Locate the cell with the specified text and output its [X, Y] center coordinate. 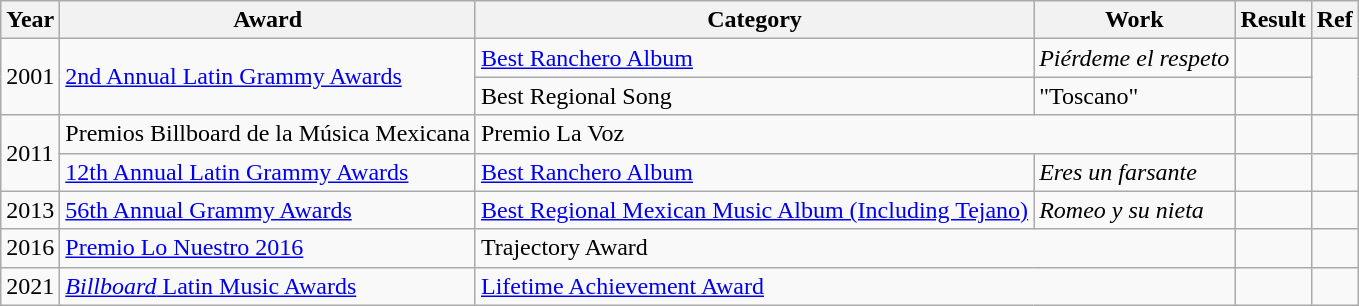
Romeo y su nieta [1134, 210]
2016 [30, 248]
Best Regional Song [754, 96]
"Toscano" [1134, 96]
Result [1273, 20]
Category [754, 20]
Eres un farsante [1134, 172]
Billboard Latin Music Awards [268, 286]
Premio Lo Nuestro 2016 [268, 248]
Lifetime Achievement Award [854, 286]
56th Annual Grammy Awards [268, 210]
Work [1134, 20]
2011 [30, 153]
Trajectory Award [854, 248]
Premios Billboard de la Música Mexicana [268, 134]
Premio La Voz [854, 134]
Best Regional Mexican Music Album (Including Tejano) [754, 210]
2001 [30, 77]
Year [30, 20]
12th Annual Latin Grammy Awards [268, 172]
2021 [30, 286]
2nd Annual Latin Grammy Awards [268, 77]
Ref [1334, 20]
Piérdeme el respeto [1134, 58]
Award [268, 20]
2013 [30, 210]
